For the text-containing cell, return its midpoint in [x, y] coordinate format. 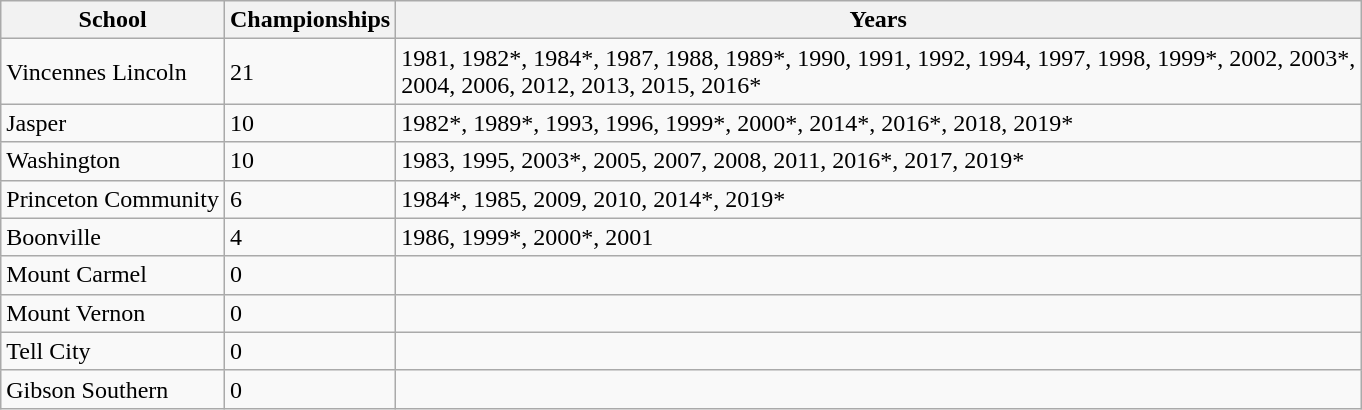
21 [310, 72]
Gibson Southern [113, 389]
1983, 1995, 2003*, 2005, 2007, 2008, 2011, 2016*, 2017, 2019* [878, 161]
Mount Carmel [113, 275]
Princeton Community [113, 199]
Championships [310, 20]
6 [310, 199]
Vincennes Lincoln [113, 72]
Tell City [113, 351]
4 [310, 237]
1982*, 1989*, 1993, 1996, 1999*, 2000*, 2014*, 2016*, 2018, 2019* [878, 123]
1981, 1982*, 1984*, 1987, 1988, 1989*, 1990, 1991, 1992, 1994, 1997, 1998, 1999*, 2002, 2003*,2004, 2006, 2012, 2013, 2015, 2016* [878, 72]
Years [878, 20]
1984*, 1985, 2009, 2010, 2014*, 2019* [878, 199]
Boonville [113, 237]
Jasper [113, 123]
School [113, 20]
Mount Vernon [113, 313]
Washington [113, 161]
1986, 1999*, 2000*, 2001 [878, 237]
